Return [X, Y] of the center of cell containing provided text 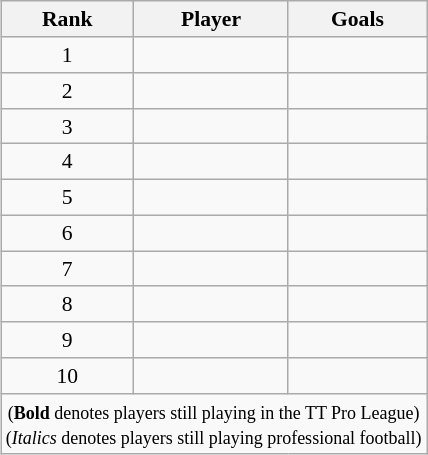
Rank [68, 19]
2 [68, 91]
5 [68, 197]
9 [68, 340]
(Bold denotes players still playing in the TT Pro League)(Italics denotes players still playing professional football) [214, 424]
10 [68, 376]
1 [68, 55]
Player [211, 19]
7 [68, 269]
4 [68, 162]
6 [68, 233]
Goals [358, 19]
3 [68, 126]
8 [68, 304]
